Return the [x, y] coordinate for the center point of the cell that contains the specified text.  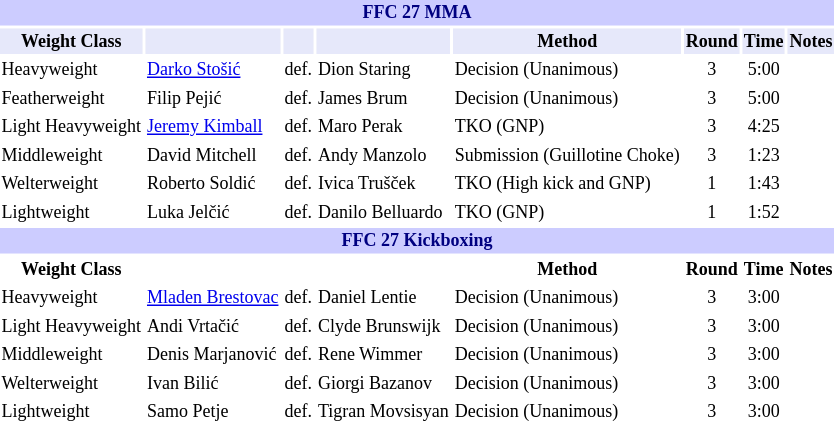
4:25 [764, 127]
1:23 [764, 155]
Filip Pejić [212, 99]
James Brum [383, 99]
Roberto Soldić [212, 184]
Daniel Lentie [383, 298]
1:52 [764, 213]
FFC 27 MMA [417, 13]
Rene Wimmer [383, 355]
1:43 [764, 184]
Maro Perak [383, 127]
Darko Stošić [212, 70]
Andi Vrtačić [212, 327]
TKO (High kick and GNP) [567, 184]
Luka Jelčić [212, 213]
Lightweight [71, 213]
Featherweight [71, 99]
Clyde Brunswijk [383, 327]
FFC 27 Kickboxing [417, 241]
Andy Manzolo [383, 155]
Ivan Bilić [212, 383]
Giorgi Bazanov [383, 383]
Submission (Guillotine Choke) [567, 155]
Ivica Trušček [383, 184]
Denis Marjanović [212, 355]
Dion Staring [383, 70]
Jeremy Kimball [212, 127]
Mladen Brestovac [212, 298]
Danilo Belluardo [383, 213]
David Mitchell [212, 155]
